Detect which cell encompasses the target text, then output its [x, y] center coordinate. 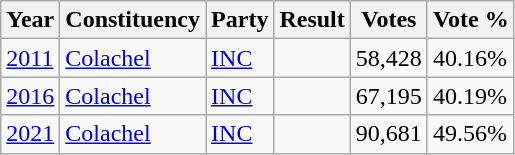
40.16% [470, 58]
Vote % [470, 20]
Votes [388, 20]
49.56% [470, 134]
2011 [30, 58]
Result [312, 20]
58,428 [388, 58]
2021 [30, 134]
40.19% [470, 96]
2016 [30, 96]
Year [30, 20]
90,681 [388, 134]
Party [240, 20]
Constituency [133, 20]
67,195 [388, 96]
